Determine the (x, y) coordinate at the center of the cell enclosing the given text.  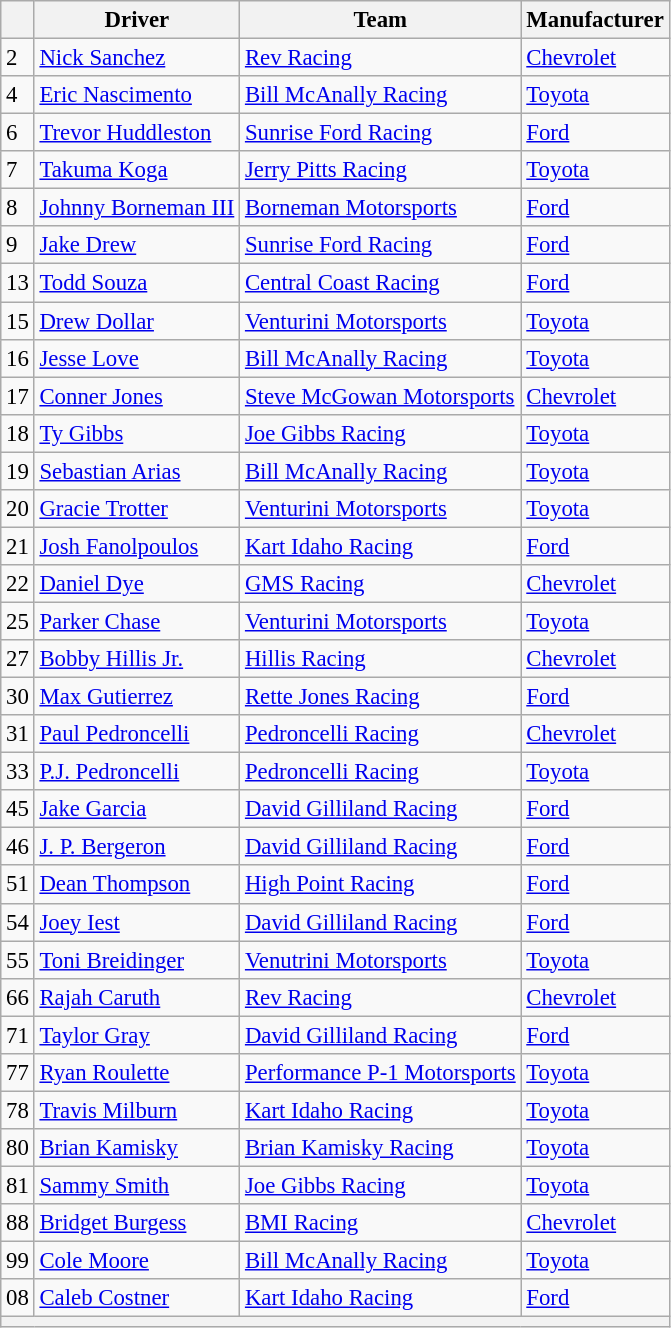
Brian Kamisky (136, 1148)
20 (18, 509)
Eric Nascimento (136, 95)
88 (18, 1223)
25 (18, 621)
17 (18, 396)
Toni Breidinger (136, 960)
Central Coast Racing (380, 283)
Manufacturer (595, 20)
Steve McGowan Motorsports (380, 396)
Trevor Huddleston (136, 133)
Sebastian Arias (136, 471)
Dean Thompson (136, 885)
Taylor Gray (136, 1035)
BMI Racing (380, 1223)
66 (18, 997)
19 (18, 471)
Nick Sanchez (136, 58)
Team (380, 20)
Brian Kamisky Racing (380, 1148)
45 (18, 809)
18 (18, 433)
Bridget Burgess (136, 1223)
Paul Pedroncelli (136, 734)
6 (18, 133)
Cole Moore (136, 1261)
78 (18, 1110)
16 (18, 358)
Driver (136, 20)
Daniel Dye (136, 584)
Sammy Smith (136, 1185)
80 (18, 1148)
27 (18, 659)
33 (18, 772)
Ty Gibbs (136, 433)
Drew Dollar (136, 321)
55 (18, 960)
Conner Jones (136, 396)
Caleb Costner (136, 1298)
Borneman Motorsports (380, 208)
2 (18, 58)
77 (18, 1073)
Jerry Pitts Racing (380, 170)
Rajah Caruth (136, 997)
Performance P-1 Motorsports (380, 1073)
High Point Racing (380, 885)
08 (18, 1298)
46 (18, 847)
54 (18, 922)
Takuma Koga (136, 170)
13 (18, 283)
Venutrini Motorsports (380, 960)
7 (18, 170)
21 (18, 546)
Travis Milburn (136, 1110)
8 (18, 208)
Hillis Racing (380, 659)
99 (18, 1261)
31 (18, 734)
GMS Racing (380, 584)
Max Gutierrez (136, 697)
71 (18, 1035)
Parker Chase (136, 621)
4 (18, 95)
Ryan Roulette (136, 1073)
81 (18, 1185)
30 (18, 697)
Rette Jones Racing (380, 697)
Joey Iest (136, 922)
Jake Drew (136, 245)
P.J. Pedroncelli (136, 772)
51 (18, 885)
Gracie Trotter (136, 509)
Jake Garcia (136, 809)
Johnny Borneman III (136, 208)
Jesse Love (136, 358)
J. P. Bergeron (136, 847)
22 (18, 584)
Todd Souza (136, 283)
Josh Fanolpoulos (136, 546)
15 (18, 321)
9 (18, 245)
Bobby Hillis Jr. (136, 659)
